Output the (X, Y) coordinate of the center of the cell containing the given text.  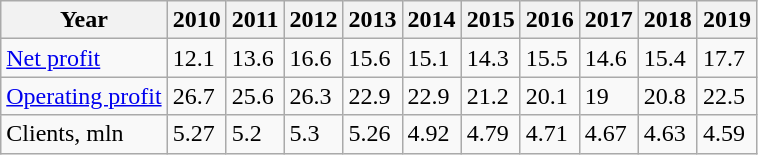
17.7 (726, 58)
13.6 (255, 58)
4.71 (550, 134)
20.1 (550, 96)
4.79 (490, 134)
2012 (314, 20)
Clients, mln (84, 134)
19 (608, 96)
16.6 (314, 58)
2015 (490, 20)
4.63 (668, 134)
2010 (196, 20)
26.3 (314, 96)
4.92 (432, 134)
5.3 (314, 134)
5.26 (372, 134)
15.1 (432, 58)
Operating profit (84, 96)
12.1 (196, 58)
Net profit (84, 58)
5.27 (196, 134)
2014 (432, 20)
14.3 (490, 58)
22.5 (726, 96)
25.6 (255, 96)
2019 (726, 20)
2018 (668, 20)
15.5 (550, 58)
20.8 (668, 96)
5.2 (255, 134)
2016 (550, 20)
15.4 (668, 58)
14.6 (608, 58)
15.6 (372, 58)
2011 (255, 20)
4.67 (608, 134)
2017 (608, 20)
4.59 (726, 134)
2013 (372, 20)
26.7 (196, 96)
Year (84, 20)
21.2 (490, 96)
